Search for the cell housing the specified text and yield its [X, Y] center coordinate. 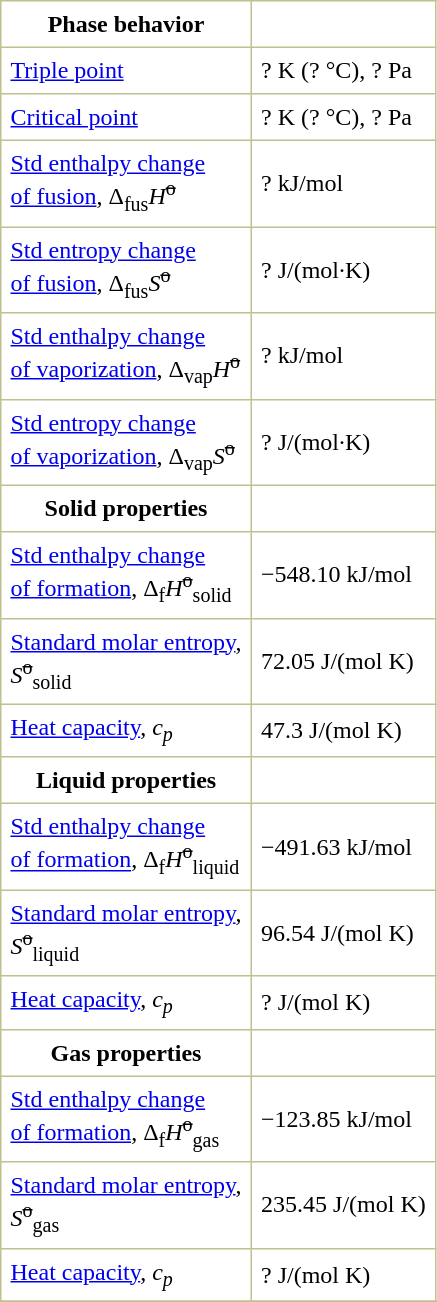
47.3 J/(mol K) [343, 730]
Solid properties [126, 508]
Std enthalpy changeof formation, ΔfHoliquid [126, 847]
−123.85 kJ/mol [343, 1119]
Phase behavior [126, 24]
Critical point [126, 117]
Standard molar entropy,Sosolid [126, 661]
96.54 J/(mol K) [343, 933]
Liquid properties [126, 780]
Triple point [126, 70]
Std enthalpy changeof formation, ΔfHosolid [126, 575]
Std enthalpy changeof vaporization, ΔvapHo [126, 356]
Std enthalpy changeof formation, ΔfHogas [126, 1119]
Standard molar entropy,Sogas [126, 1205]
Std entropy changeof vaporization, ΔvapSo [126, 442]
Gas properties [126, 1052]
Std entropy changeof fusion, ΔfusSo [126, 270]
Standard molar entropy,Soliquid [126, 933]
72.05 J/(mol K) [343, 661]
235.45 J/(mol K) [343, 1205]
−548.10 kJ/mol [343, 575]
Std enthalpy changeof fusion, ΔfusHo [126, 183]
−491.63 kJ/mol [343, 847]
